Return (X, Y) of the center of cell containing provided text 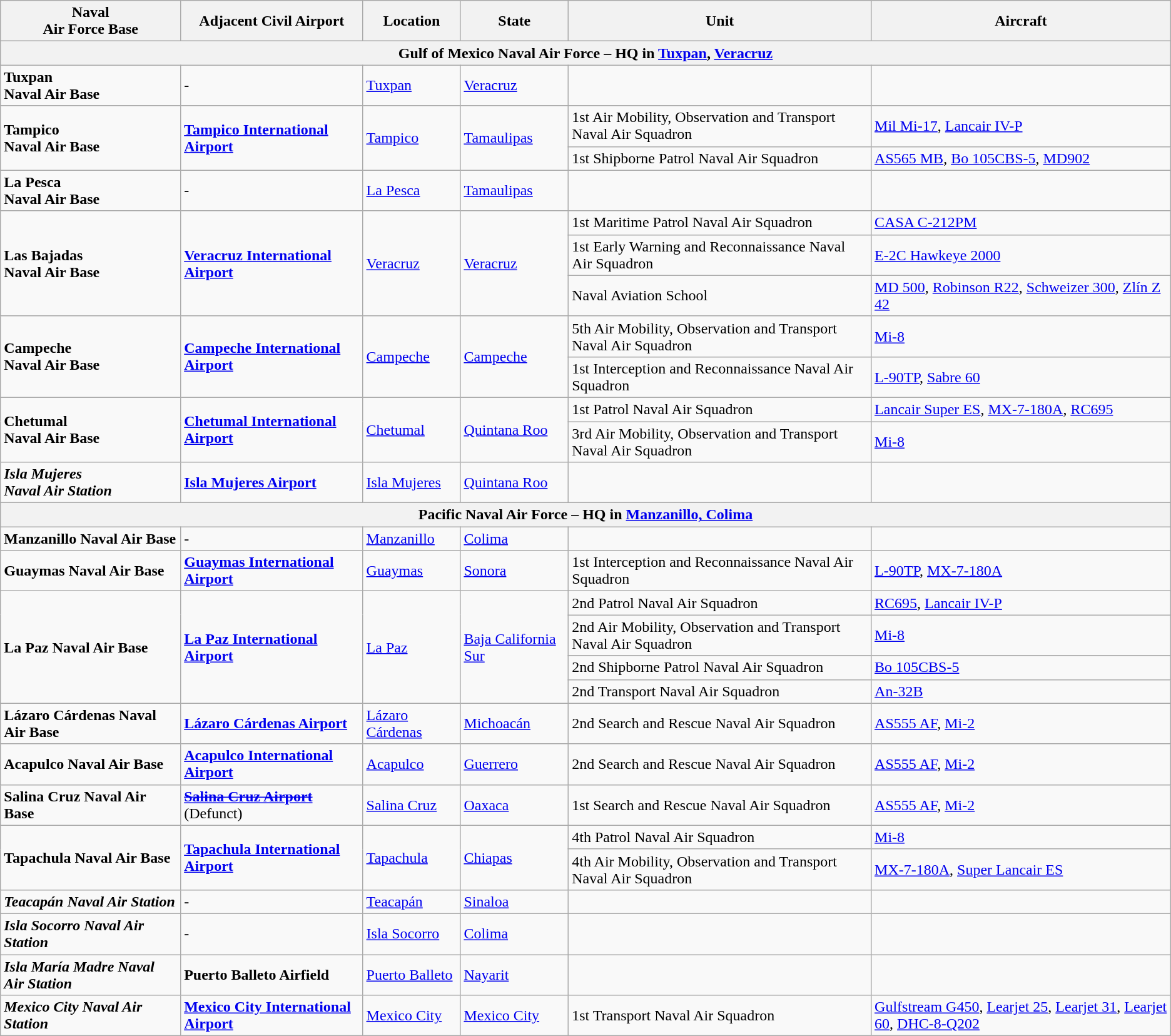
Isla Mujeres (412, 483)
Lancair Super ES, MX-7-180A, RC695 (1021, 409)
RC695, Lancair IV-P (1021, 603)
Campeche International Airport (271, 357)
Naval Aviation School (720, 295)
Guaymas (412, 571)
MX-7-180A, Super Lancair ES (1021, 870)
Acapulco International Airport (271, 764)
Baja California Sur (514, 647)
TampicoNaval Air Base (91, 138)
ChetumalNaval Air Base (91, 429)
Adjacent Civil Airport (271, 21)
Acapulco (412, 764)
Mil Mi-17, Lancair IV-P (1021, 126)
3rd Air Mobility, Observation and Transport Naval Air Squadron (720, 442)
Isla Socorro (412, 933)
Gulf of Mexico Naval Air Force – HQ in Tuxpan, Veracruz (585, 53)
Salina Cruz Airport (Defunct) (271, 805)
Mexico City International Airport (271, 1016)
La Paz International Airport (271, 647)
State (514, 21)
Isla Socorro Naval Air Station (91, 933)
Isla María Madre Naval Air Station (91, 975)
Veracruz International Airport (271, 263)
5th Air Mobility, Observation and Transport Naval Air Squadron (720, 337)
La PescaNaval Air Base (91, 190)
Teacapán Naval Air Station (91, 901)
1st Air Mobility, Observation and Transport Naval Air Squadron (720, 126)
2nd Transport Naval Air Squadron (720, 691)
La Paz Naval Air Base (91, 647)
1st Transport Naval Air Squadron (720, 1016)
Location (412, 21)
Pacific Naval Air Force – HQ in Manzanillo, Colima (585, 515)
Puerto Balleto (412, 975)
Manzanillo Naval Air Base (91, 539)
Tapachula (412, 857)
CASA C-212PM (1021, 223)
Teacapán (412, 901)
L-90TP, MX-7-180A (1021, 571)
Isla Mujeres Airport (271, 483)
Unit (720, 21)
Las BajadasNaval Air Base (91, 263)
Tuxpan (412, 85)
NavalAir Force Base (91, 21)
Chetumal International Airport (271, 429)
Salina Cruz Naval Air Base (91, 805)
Lázaro Cárdenas Airport (271, 723)
Michoacán (514, 723)
AS565 MB, Bo 105CBS-5, MD902 (1021, 158)
Lázaro Cárdenas Naval Air Base (91, 723)
Salina Cruz (412, 805)
Chetumal (412, 429)
L-90TP, Sabre 60 (1021, 377)
Tampico (412, 138)
1st Search and Rescue Naval Air Squadron (720, 805)
Guaymas Naval Air Base (91, 571)
Gulfstream G450, Learjet 25, Learjet 31, Learjet 60, DHC-8-Q202 (1021, 1016)
Aircraft (1021, 21)
Sinaloa (514, 901)
1st Shipborne Patrol Naval Air Squadron (720, 158)
E-2C Hawkeye 2000 (1021, 255)
4th Patrol Naval Air Squadron (720, 837)
CampecheNaval Air Base (91, 357)
Acapulco Naval Air Base (91, 764)
1st Early Warning and Reconnaissance Naval Air Squadron (720, 255)
Nayarit (514, 975)
Lázaro Cárdenas (412, 723)
Guerrero (514, 764)
Sonora (514, 571)
Chiapas (514, 857)
Oaxaca (514, 805)
Guaymas International Airport (271, 571)
Puerto Balleto Airfield (271, 975)
1st Patrol Naval Air Squadron (720, 409)
La Pesca (412, 190)
An-32B (1021, 691)
1st Maritime Patrol Naval Air Squadron (720, 223)
La Paz (412, 647)
Bo 105CBS-5 (1021, 668)
2nd Patrol Naval Air Squadron (720, 603)
Tampico International Airport (271, 138)
2nd Shipborne Patrol Naval Air Squadron (720, 668)
Tapachula Naval Air Base (91, 857)
Isla MujeresNaval Air Station (91, 483)
TuxpanNaval Air Base (91, 85)
MD 500, Robinson R22, Schweizer 300, Zlín Z 42 (1021, 295)
Tapachula International Airport (271, 857)
Mexico City Naval Air Station (91, 1016)
2nd Air Mobility, Observation and Transport Naval Air Squadron (720, 636)
Manzanillo (412, 539)
4th Air Mobility, Observation and Transport Naval Air Squadron (720, 870)
